For the text-containing cell, return its midpoint in [x, y] coordinate format. 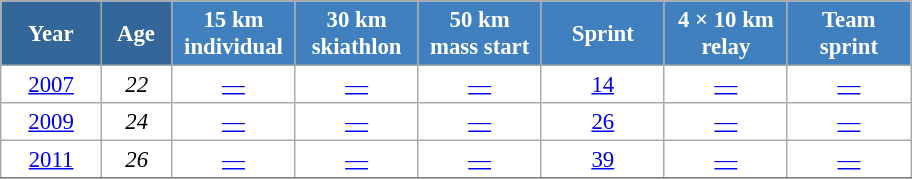
24 [136, 122]
2011 [52, 160]
Team sprint [848, 34]
2007 [52, 85]
4 × 10 km relay [726, 34]
39 [602, 160]
14 [602, 85]
50 km mass start [480, 34]
Year [52, 34]
22 [136, 85]
2009 [52, 122]
Age [136, 34]
30 km skiathlon [356, 34]
Sprint [602, 34]
15 km individual [234, 34]
